Capture the cell that displays the provided text and extract its (X, Y) central coordinate. 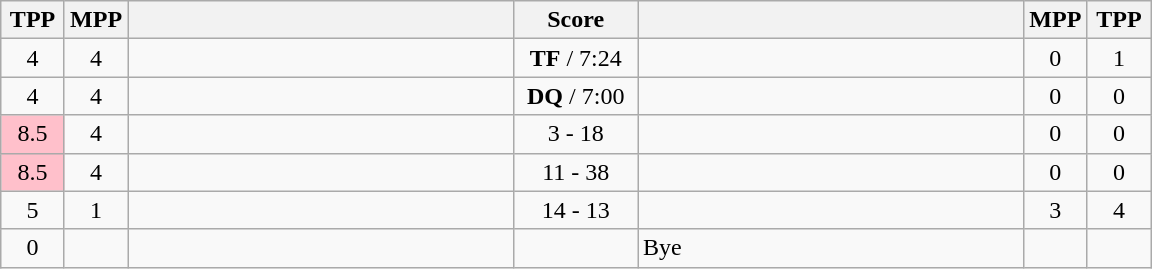
Score (576, 20)
Bye (831, 248)
3 (1056, 210)
TF / 7:24 (576, 58)
5 (33, 210)
14 - 13 (576, 210)
DQ / 7:00 (576, 96)
11 - 38 (576, 172)
3 - 18 (576, 134)
